Capture the cell that displays the provided text and extract its (x, y) central coordinate. 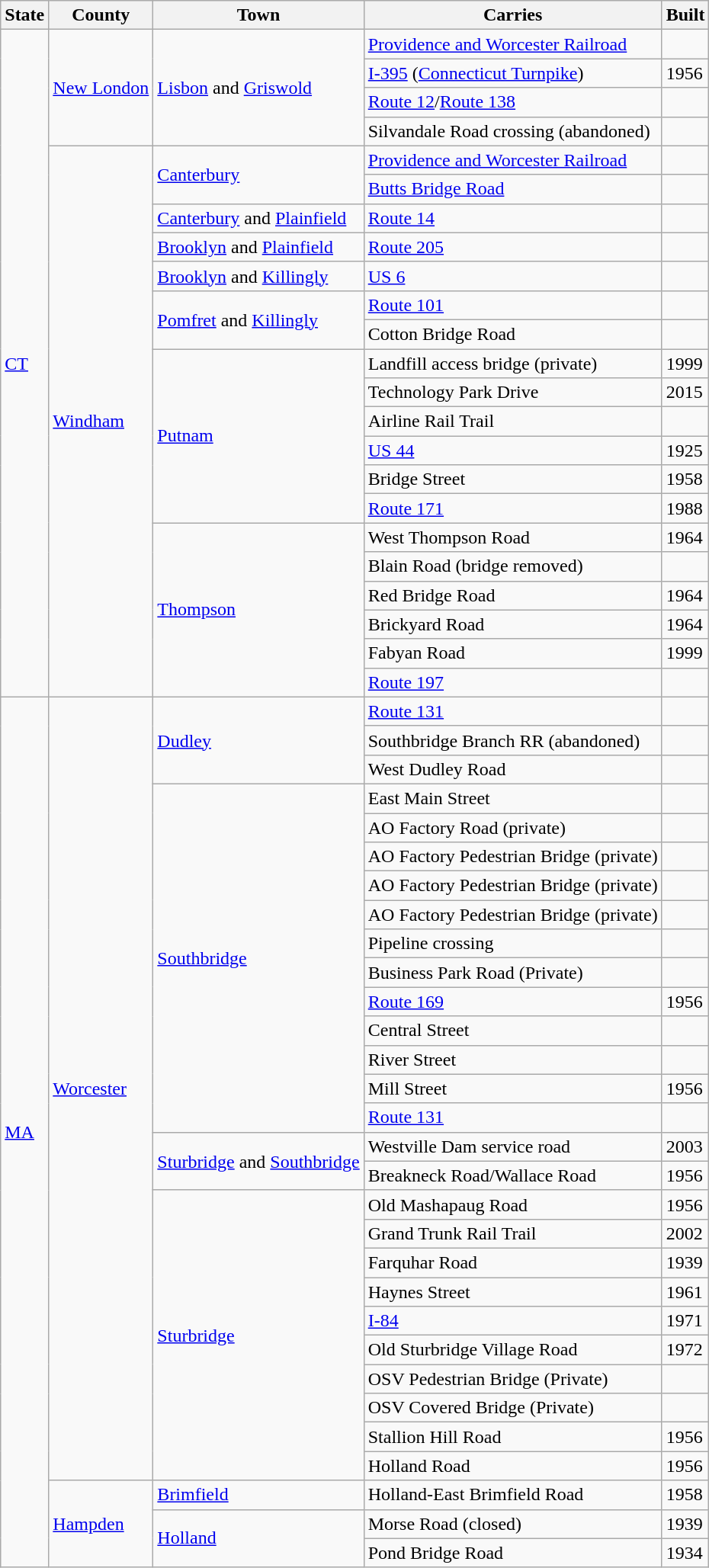
Brooklyn and Plainfield (258, 247)
Pipeline crossing (512, 944)
Pomfret and Killingly (258, 319)
Holland-East Brimfield Road (512, 1495)
Cotton Bridge Road (512, 334)
1925 (685, 451)
Technology Park Drive (512, 393)
County (101, 15)
Route 205 (512, 247)
Dudley (258, 740)
1934 (685, 1553)
Putnam (258, 436)
Southbridge Branch RR (abandoned) (512, 740)
2015 (685, 393)
US 44 (512, 451)
CT (24, 363)
Business Park Road (Private) (512, 973)
Route 101 (512, 305)
Route 14 (512, 218)
1972 (685, 1350)
Old Mashapaug Road (512, 1204)
US 6 (512, 276)
Built (685, 15)
MA (24, 1132)
Lisbon and Griswold (258, 88)
Route 197 (512, 682)
River Street (512, 1060)
2003 (685, 1146)
Brimfield (258, 1495)
Canterbury (258, 175)
1971 (685, 1321)
Haynes Street (512, 1292)
Brooklyn and Killingly (258, 276)
Silvandale Road crossing (abandoned) (512, 131)
West Dudley Road (512, 769)
Farquhar Road (512, 1262)
East Main Street (512, 798)
Central Street (512, 1031)
Blain Road (bridge removed) (512, 566)
Sturbridge (258, 1336)
1961 (685, 1292)
Red Bridge Road (512, 595)
Worcester (101, 1089)
Town (258, 15)
New London (101, 88)
Morse Road (closed) (512, 1524)
OSV Covered Bridge (Private) (512, 1408)
Brickyard Road (512, 624)
Route 12/Route 138 (512, 102)
Old Sturbridge Village Road (512, 1350)
Hampden (101, 1524)
AO Factory Road (private) (512, 827)
Westville Dam service road (512, 1146)
Stallion Hill Road (512, 1437)
I-395 (Connecticut Turnpike) (512, 73)
Butts Bridge Road (512, 189)
I-84 (512, 1321)
Mill Street (512, 1089)
Route 169 (512, 1002)
Route 171 (512, 508)
Southbridge (258, 957)
1988 (685, 508)
Sturbridge and Southbridge (258, 1161)
Landfill access bridge (private) (512, 364)
Pond Bridge Road (512, 1553)
2002 (685, 1233)
State (24, 15)
Holland (258, 1538)
West Thompson Road (512, 537)
Grand Trunk Rail Trail (512, 1233)
Fabyan Road (512, 653)
OSV Pedestrian Bridge (Private) (512, 1379)
Canterbury and Plainfield (258, 218)
Airline Rail Trail (512, 422)
Windham (101, 421)
Carries (512, 15)
Bridge Street (512, 479)
Holland Road (512, 1466)
Thompson (258, 610)
Breakneck Road/Wallace Road (512, 1175)
